Determine the [X, Y] coordinate at the center of the cell enclosing the given text.  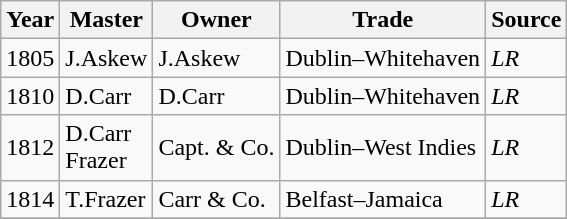
Year [30, 20]
Capt. & Co. [216, 148]
Carr & Co. [216, 199]
Master [106, 20]
D.CarrFrazer [106, 148]
Owner [216, 20]
Trade [383, 20]
1814 [30, 199]
Belfast–Jamaica [383, 199]
1810 [30, 96]
Source [526, 20]
1805 [30, 58]
Dublin–West Indies [383, 148]
T.Frazer [106, 199]
1812 [30, 148]
